Determine the (x, y) coordinate at the center of the cell enclosing the given text.  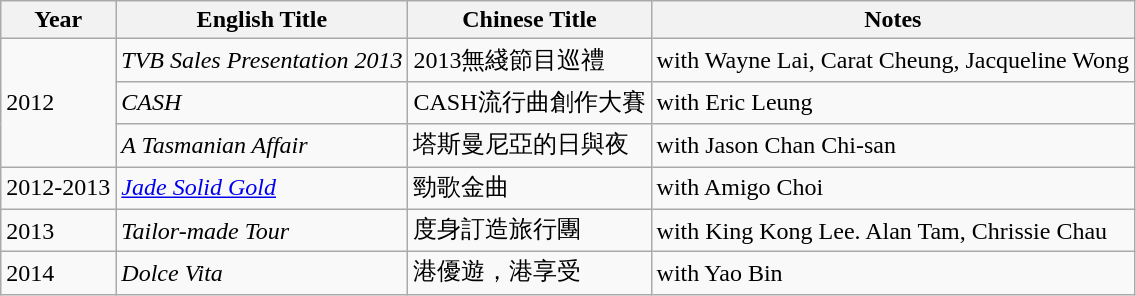
with Amigo Choi (893, 188)
English Title (262, 20)
A Tasmanian Affair (262, 146)
2012 (58, 103)
Chinese Title (530, 20)
勁歌金曲 (530, 188)
塔斯曼尼亞的日與夜 (530, 146)
2013 (58, 230)
CASH (262, 102)
Notes (893, 20)
with Wayne Lai, Carat Cheung, Jacqueline Wong (893, 60)
2012-2013 (58, 188)
2014 (58, 274)
Jade Solid Gold (262, 188)
with Yao Bin (893, 274)
with Eric Leung (893, 102)
度身訂造旅行團 (530, 230)
港優遊，港享受 (530, 274)
with Jason Chan Chi-san (893, 146)
2013無綫節目巡禮 (530, 60)
Tailor-made Tour (262, 230)
Dolce Vita (262, 274)
with King Kong Lee. Alan Tam, Chrissie Chau (893, 230)
TVB Sales Presentation 2013 (262, 60)
CASH流行曲創作大賽 (530, 102)
Year (58, 20)
